Output the [x, y] coordinate of the center of the cell containing the given text.  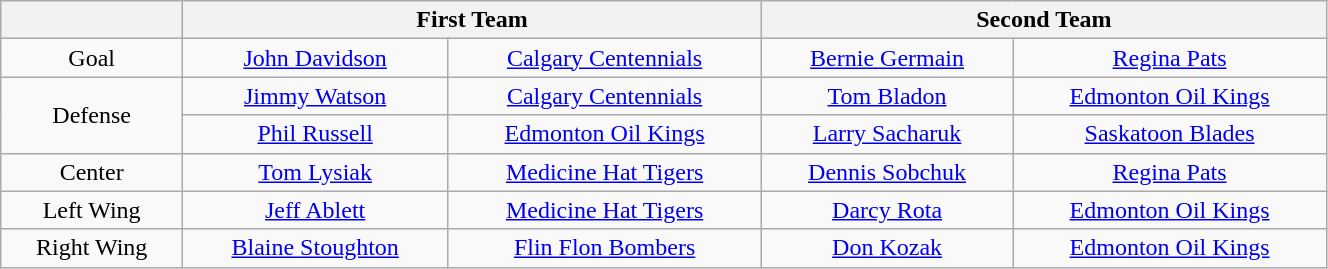
Darcy Rota [886, 210]
Tom Lysiak [316, 172]
Larry Sacharuk [886, 134]
Defense [92, 115]
Blaine Stoughton [316, 248]
Right Wing [92, 248]
Jeff Ablett [316, 210]
Don Kozak [886, 248]
Bernie Germain [886, 58]
Phil Russell [316, 134]
Flin Flon Bombers [605, 248]
Goal [92, 58]
John Davidson [316, 58]
Tom Bladon [886, 96]
Second Team [1044, 20]
Saskatoon Blades [1170, 134]
Center [92, 172]
Jimmy Watson [316, 96]
Dennis Sobchuk [886, 172]
Left Wing [92, 210]
First Team [472, 20]
